Provide the [X, Y] coordinate of the cell's center where the given text is located.  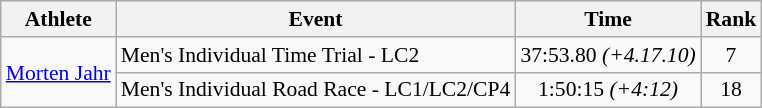
Rank [732, 19]
Men's Individual Road Race - LC1/LC2/CP4 [316, 90]
Morten Jahr [58, 72]
Time [608, 19]
1:50:15 (+4:12) [608, 90]
37:53.80 (+4.17.10) [608, 55]
Athlete [58, 19]
18 [732, 90]
Men's Individual Time Trial - LC2 [316, 55]
7 [732, 55]
Event [316, 19]
